Find where the given text appears and provide that cell's center as (X, Y) coordinate. 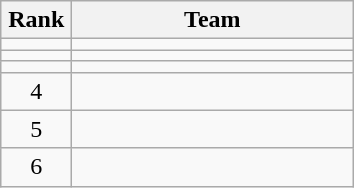
Rank (36, 20)
6 (36, 167)
Team (212, 20)
4 (36, 91)
5 (36, 129)
